Identify which cell holds the provided text, then report its (x, y) central coordinate. 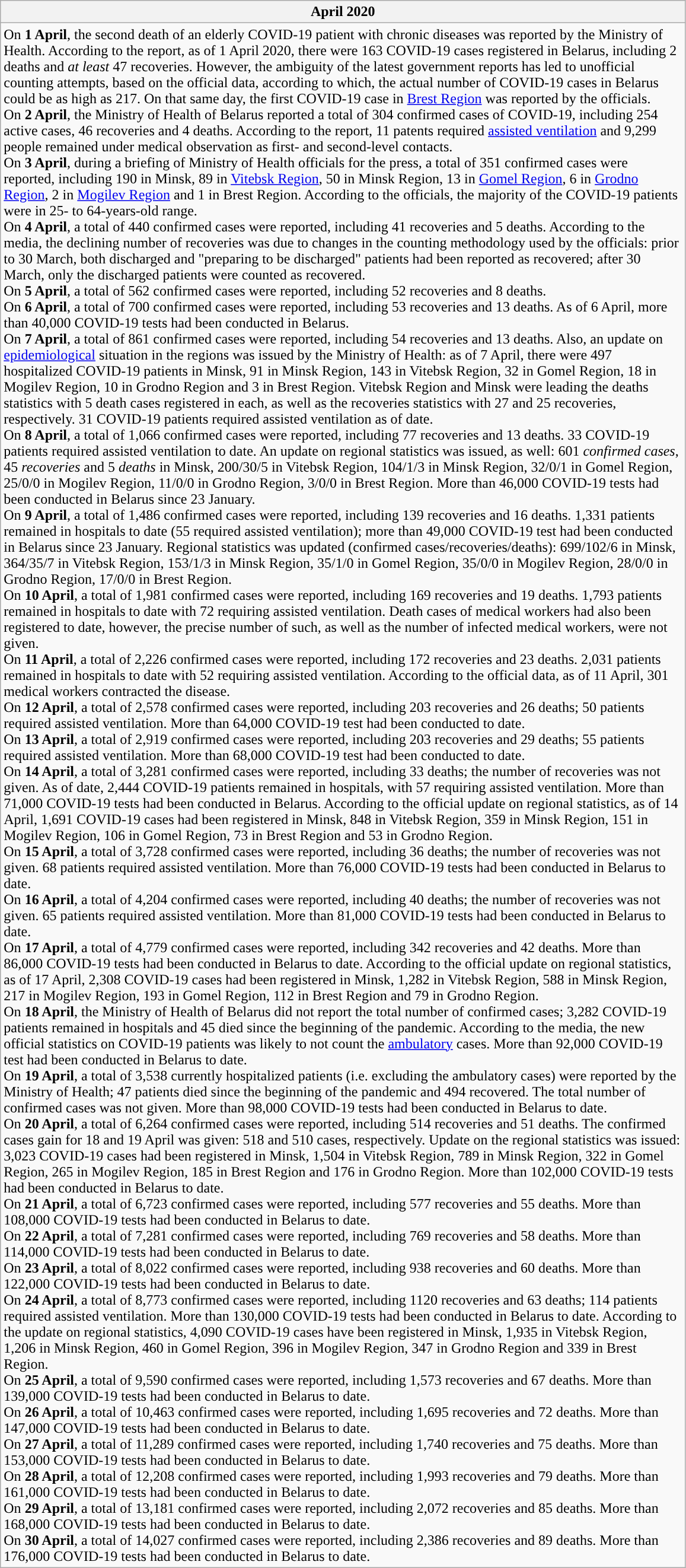
April 2020 (343, 12)
